Provide the [x, y] coordinate of the cell's center where the given text is located.  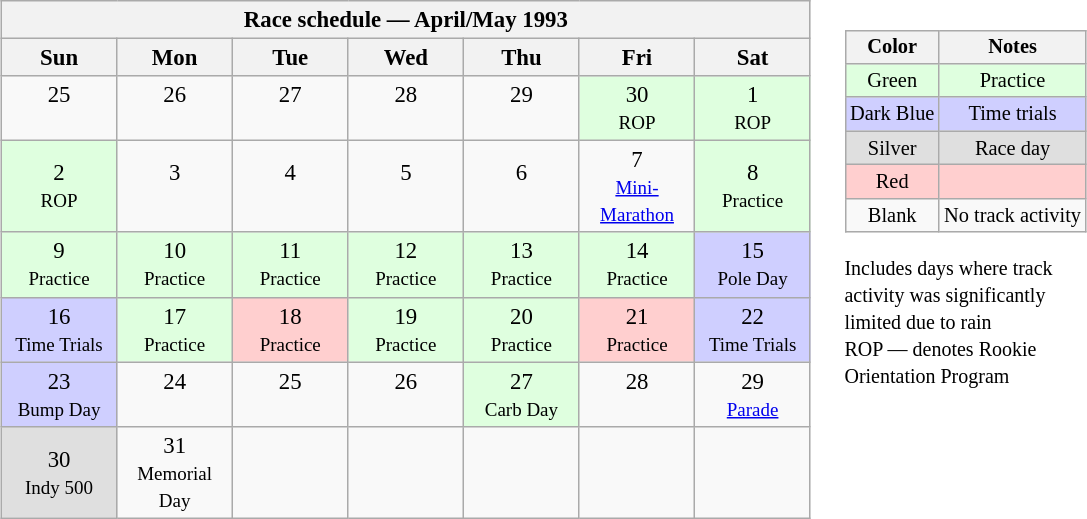
4 [290, 187]
30ROP [637, 108]
6 [522, 187]
13Practice [522, 264]
Mon [175, 58]
31Memorial Day [175, 472]
Red [892, 182]
18Practice [290, 330]
Sat [753, 58]
Silver [892, 148]
20Practice [522, 330]
19Practice [406, 330]
Dark Blue [892, 114]
27 [290, 108]
10Practice [175, 264]
29Parade [753, 394]
30Indy 500 [59, 472]
24 [175, 394]
22Time Trials [753, 330]
Tue [290, 58]
14Practice [637, 264]
15Pole Day [753, 264]
Fri [637, 58]
Green [892, 81]
Color [892, 47]
Notes [1012, 47]
Time trials [1012, 114]
Sun [59, 58]
3 [175, 187]
9Practice [59, 264]
21Practice [637, 330]
2ROP [59, 187]
27Carb Day [522, 394]
Thu [522, 58]
Wed [406, 58]
8Practice [753, 187]
23Bump Day [59, 394]
16Time Trials [59, 330]
1ROP [753, 108]
No track activity [1012, 215]
Practice [1012, 81]
Race day [1012, 148]
12Practice [406, 264]
17Practice [175, 330]
Blank [892, 215]
7Mini-Marathon [637, 187]
11Practice [290, 264]
5 [406, 187]
Race schedule — April/May 1993 [406, 20]
29 [522, 108]
